Locate the cell with the specified text and output its (x, y) center coordinate. 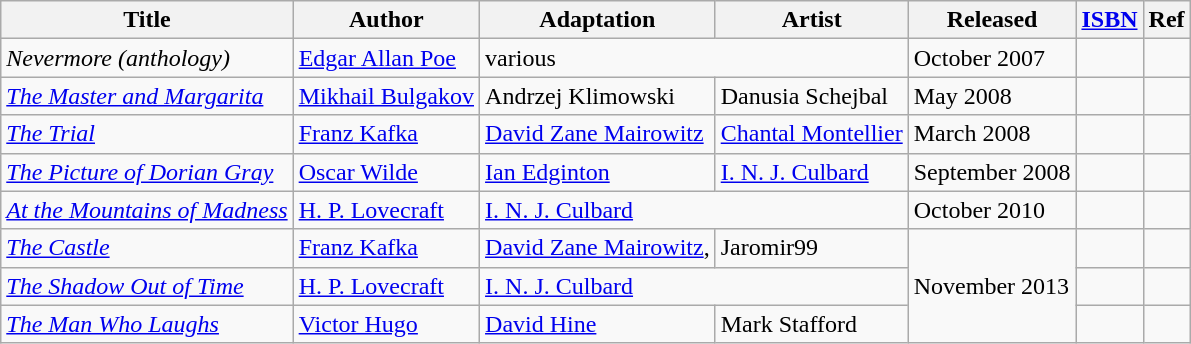
November 2013 (992, 286)
The Castle (147, 248)
Author (386, 20)
Jaromir99 (812, 248)
Mikhail Bulgakov (386, 96)
David Zane Mairowitz, (598, 248)
October 2010 (992, 210)
Adaptation (598, 20)
David Hine (598, 324)
The Master and Margarita (147, 96)
The Trial (147, 134)
Oscar Wilde (386, 172)
Nevermore (anthology) (147, 58)
The Shadow Out of Time (147, 286)
Released (992, 20)
Danusia Schejbal (812, 96)
Title (147, 20)
Edgar Allan Poe (386, 58)
ISBN (1110, 20)
March 2008 (992, 134)
September 2008 (992, 172)
Andrzej Klimowski (598, 96)
Ref (1166, 20)
Mark Stafford (812, 324)
Chantal Montellier (812, 134)
various (694, 58)
Victor Hugo (386, 324)
At the Mountains of Madness (147, 210)
Ian Edginton (598, 172)
David Zane Mairowitz (598, 134)
The Man Who Laughs (147, 324)
The Picture of Dorian Gray (147, 172)
May 2008 (992, 96)
October 2007 (992, 58)
Artist (812, 20)
